Detect which cell encompasses the target text, then output its (x, y) center coordinate. 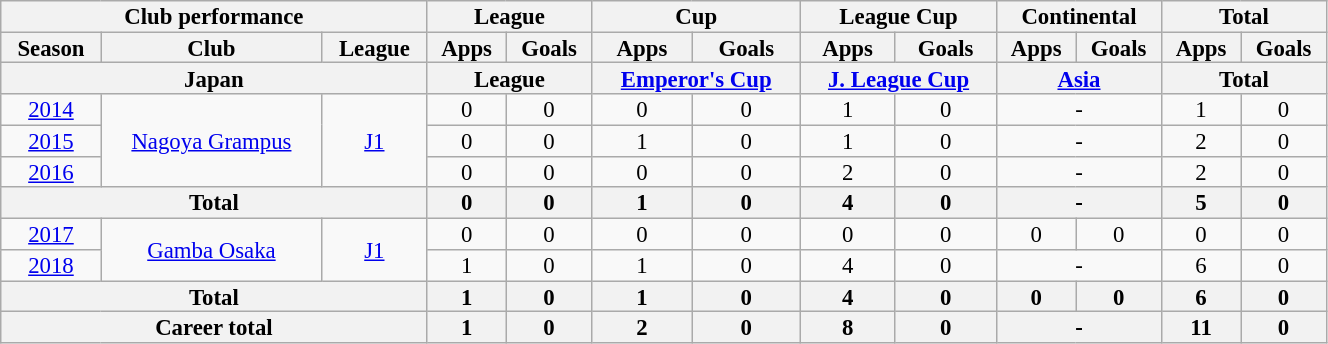
5 (1200, 204)
2017 (51, 234)
2018 (51, 266)
Nagoya Grampus (212, 140)
Japan (214, 78)
8 (848, 328)
Season (51, 48)
11 (1200, 328)
League Cup (899, 16)
Gamba Osaka (212, 250)
Continental (1080, 16)
Cup (696, 16)
2014 (51, 110)
J. League Cup (899, 78)
2015 (51, 140)
Emperor's Cup (696, 78)
Career total (214, 328)
2016 (51, 172)
Asia (1080, 78)
Club performance (214, 16)
Club (212, 48)
